Pinpoint the cell where the given text exists, returning its (x, y) midpoint coordinate. 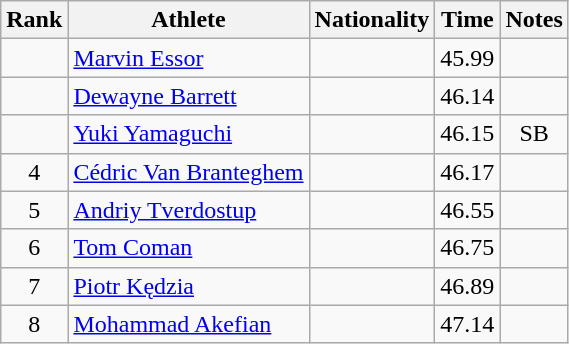
46.75 (468, 248)
Rank (34, 20)
46.17 (468, 172)
46.14 (468, 96)
46.55 (468, 210)
47.14 (468, 324)
6 (34, 248)
Athlete (188, 20)
Andriy Tverdostup (188, 210)
Mohammad Akefian (188, 324)
46.15 (468, 134)
7 (34, 286)
5 (34, 210)
Tom Coman (188, 248)
Piotr Kędzia (188, 286)
Notes (534, 20)
8 (34, 324)
46.89 (468, 286)
SB (534, 134)
Nationality (372, 20)
Yuki Yamaguchi (188, 134)
Cédric Van Branteghem (188, 172)
Dewayne Barrett (188, 96)
Time (468, 20)
45.99 (468, 58)
4 (34, 172)
Marvin Essor (188, 58)
